Determine the [X, Y] coordinate at the center of the cell enclosing the given text.  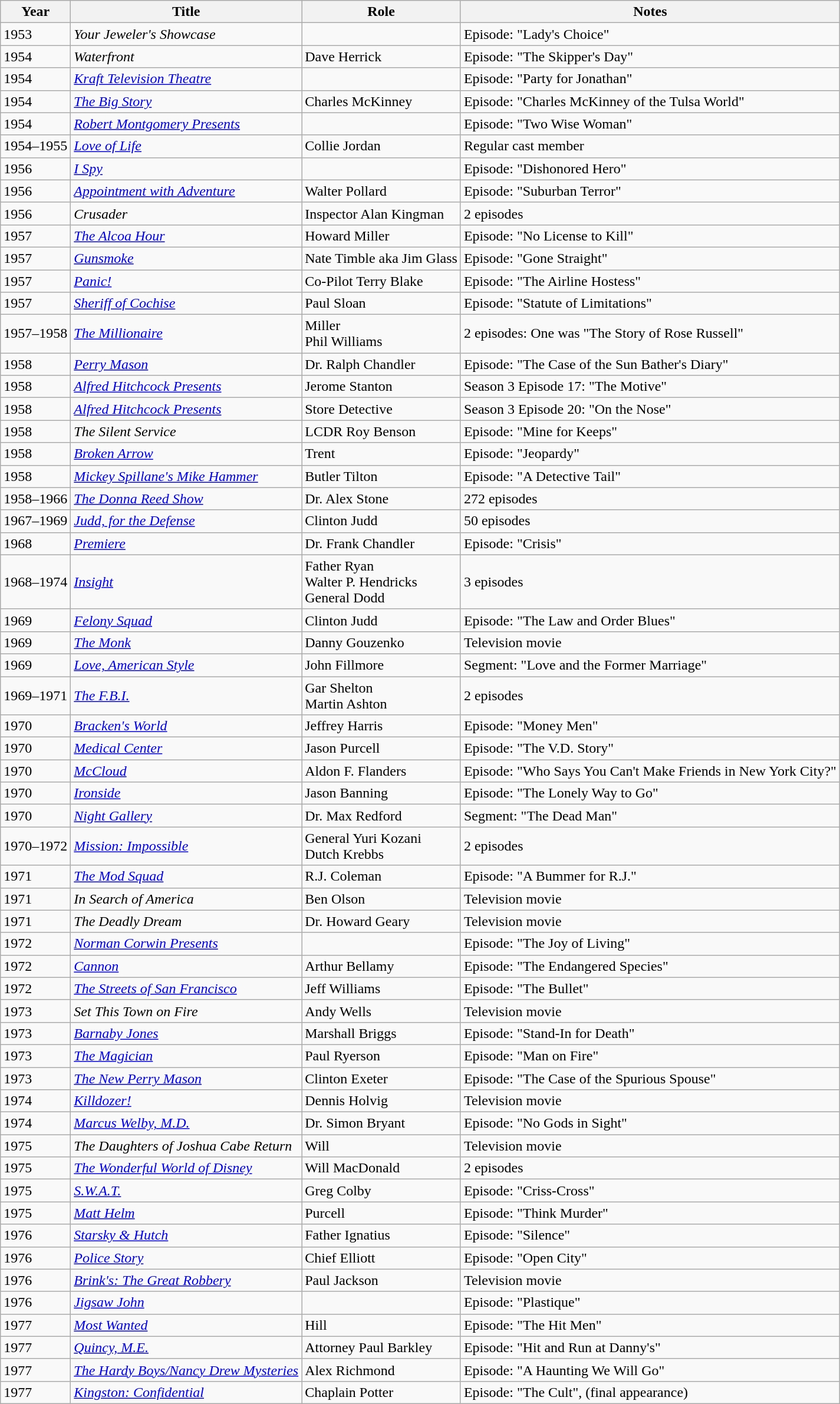
Kraft Television Theatre [186, 79]
Episode: "The Skipper's Day" [650, 57]
50 episodes [650, 521]
S.W.A.T. [186, 1191]
Episode: "Hit and Run at Danny's" [650, 1347]
Episode: "Stand-In for Death" [650, 1033]
Father Ignatius [381, 1235]
Episode: "The Case of the Spurious Spouse" [650, 1078]
General Yuri KozaniDutch Krebbs [381, 846]
Alex Richmond [381, 1370]
The New Perry Mason [186, 1078]
Episode: "A Detective Tail" [650, 476]
3 episodes [650, 582]
Episode: "The Cult", (final appearance) [650, 1392]
Medical Center [186, 749]
Norman Corwin Presents [186, 944]
Most Wanted [186, 1325]
Felony Squad [186, 620]
Dr. Ralph Chandler [381, 364]
Broken Arrow [186, 454]
Episode: "The Law and Order Blues" [650, 620]
LCDR Roy Benson [381, 431]
Segment: "Love and the Former Marriage" [650, 665]
Dr. Max Redford [381, 816]
Episode: "Party for Jonathan" [650, 79]
Chief Elliott [381, 1258]
Will [381, 1146]
The Alcoa Hour [186, 236]
MillerPhil Williams [381, 334]
Gar SheltonMartin Ashton [381, 696]
Store Detective [381, 409]
Jason Purcell [381, 749]
Role [381, 12]
Marshall Briggs [381, 1033]
The Donna Reed Show [186, 499]
The Hardy Boys/Nancy Drew Mysteries [186, 1370]
Year [35, 12]
Episode: "Lady's Choice" [650, 34]
The Silent Service [186, 431]
Barnaby Jones [186, 1033]
The Big Story [186, 101]
Mission: Impossible [186, 846]
Episode: "Silence" [650, 1235]
Aldon F. Flanders [381, 771]
Jigsaw John [186, 1303]
Jeffrey Harris [381, 726]
Set This Town on Fire [186, 1011]
1968–1974 [35, 582]
Clinton Exeter [381, 1078]
Father RyanWalter P. HendricksGeneral Dodd [381, 582]
Danny Gouzenko [381, 642]
Waterfront [186, 57]
Sheriff of Cochise [186, 304]
Paul Ryerson [381, 1056]
Butler Tilton [381, 476]
Episode: "The Lonely Way to Go" [650, 793]
The Mod Squad [186, 876]
Crusader [186, 213]
Starsky & Hutch [186, 1235]
Dr. Alex Stone [381, 499]
Jeff Williams [381, 988]
Episode: "Gone Straight" [650, 258]
Ben Olson [381, 899]
1968 [35, 543]
Attorney Paul Barkley [381, 1347]
2 episodes: One was "The Story of Rose Russell" [650, 334]
Paul Jackson [381, 1280]
Episode: "Crisis" [650, 543]
Episode: "The Hit Men" [650, 1325]
Episode: "The Endangered Species" [650, 966]
Chaplain Potter [381, 1392]
Perry Mason [186, 364]
1958–1966 [35, 499]
Andy Wells [381, 1011]
Trent [381, 454]
Episode: "The V.D. Story" [650, 749]
Paul Sloan [381, 304]
Killdozer! [186, 1101]
272 episodes [650, 499]
Cannon [186, 966]
Episode: "A Haunting We Will Go" [650, 1370]
In Search of America [186, 899]
Episode: "No Gods in Sight" [650, 1123]
1957–1958 [35, 334]
The F.B.I. [186, 696]
Hill [381, 1325]
Judd, for the Defense [186, 521]
Episode: "Jeopardy" [650, 454]
Segment: "The Dead Man" [650, 816]
Greg Colby [381, 1191]
Howard Miller [381, 236]
Ironside [186, 793]
Premiere [186, 543]
1969–1971 [35, 696]
Episode: "The Airline Hostess" [650, 281]
1953 [35, 34]
Will MacDonald [381, 1168]
Season 3 Episode 17: "The Motive" [650, 387]
Co-Pilot Terry Blake [381, 281]
The Streets of San Francisco [186, 988]
Insight [186, 582]
1970–1972 [35, 846]
Episode: "Plastique" [650, 1303]
1954–1955 [35, 146]
Nate Timble aka Jim Glass [381, 258]
Robert Montgomery Presents [186, 124]
Bracken's World [186, 726]
Episode: "Charles McKinney of the Tulsa World" [650, 101]
Marcus Welby, M.D. [186, 1123]
Love of Life [186, 146]
Walter Pollard [381, 191]
Episode: "Money Men" [650, 726]
Purcell [381, 1213]
Panic! [186, 281]
Episode: "Criss-Cross" [650, 1191]
Dave Herrick [381, 57]
The Magician [186, 1056]
Arthur Bellamy [381, 966]
Dr. Simon Bryant [381, 1123]
Gunsmoke [186, 258]
Episode: "Mine for Keeps" [650, 431]
Episode: "Who Says You Can't Make Friends in New York City?" [650, 771]
Appointment with Adventure [186, 191]
Episode: "The Case of the Sun Bather's Diary" [650, 364]
Mickey Spillane's Mike Hammer [186, 476]
Love, American Style [186, 665]
Quincy, M.E. [186, 1347]
I Spy [186, 169]
Matt Helm [186, 1213]
Charles McKinney [381, 101]
Your Jeweler's Showcase [186, 34]
The Monk [186, 642]
Season 3 Episode 20: "On the Nose" [650, 409]
1967–1969 [35, 521]
Episode: "Statute of Limitations" [650, 304]
Dr. Howard Geary [381, 921]
Inspector Alan Kingman [381, 213]
Episode: "Think Murder" [650, 1213]
Collie Jordan [381, 146]
Police Story [186, 1258]
Night Gallery [186, 816]
Episode: "Suburban Terror" [650, 191]
Title [186, 12]
Episode: "Dishonored Hero" [650, 169]
R.J. Coleman [381, 876]
Brink's: The Great Robbery [186, 1280]
Episode: "Man on Fire" [650, 1056]
Episode: "Open City" [650, 1258]
Dennis Holvig [381, 1101]
McCloud [186, 771]
The Deadly Dream [186, 921]
Episode: "A Bummer for R.J." [650, 876]
John Fillmore [381, 665]
Kingston: Confidential [186, 1392]
Regular cast member [650, 146]
Dr. Frank Chandler [381, 543]
The Millionaire [186, 334]
Episode: "The Joy of Living" [650, 944]
Episode: "No License to Kill" [650, 236]
Episode: "Two Wise Woman" [650, 124]
The Daughters of Joshua Cabe Return [186, 1146]
Jerome Stanton [381, 387]
Notes [650, 12]
The Wonderful World of Disney [186, 1168]
Jason Banning [381, 793]
Episode: "The Bullet" [650, 988]
